Locate the cell with the specified text and output its (X, Y) center coordinate. 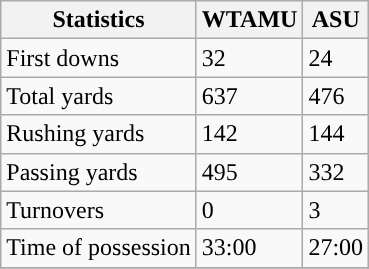
332 (336, 172)
First downs (99, 58)
Time of possession (99, 248)
144 (336, 134)
Turnovers (99, 210)
33:00 (250, 248)
142 (250, 134)
0 (250, 210)
32 (250, 58)
Total yards (99, 96)
WTAMU (250, 20)
Rushing yards (99, 134)
476 (336, 96)
27:00 (336, 248)
ASU (336, 20)
Passing yards (99, 172)
3 (336, 210)
495 (250, 172)
24 (336, 58)
Statistics (99, 20)
637 (250, 96)
